Locate the cell with the specified text and output its [x, y] center coordinate. 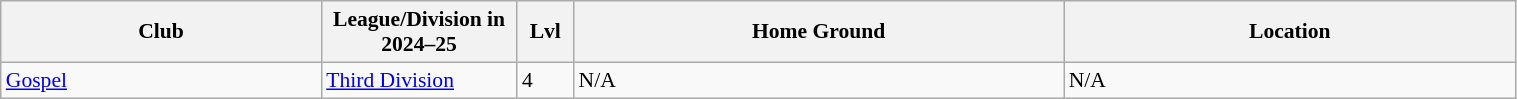
4 [546, 80]
Location [1290, 32]
Third Division [419, 80]
Club [161, 32]
Home Ground [819, 32]
League/Division in 2024–25 [419, 32]
Lvl [546, 32]
Gospel [161, 80]
